Scan for the cell matching the given text and deliver its (x, y) coordinate at center. 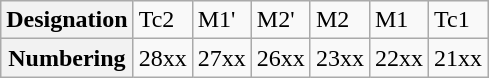
21xx (458, 58)
26xx (280, 58)
Tc2 (162, 20)
Tc1 (458, 20)
M1 (398, 20)
M1' (222, 20)
22xx (398, 58)
Designation (67, 20)
Numbering (67, 58)
27xx (222, 58)
28xx (162, 58)
M2 (340, 20)
M2' (280, 20)
23xx (340, 58)
